Detect which cell encompasses the target text, then output its [x, y] center coordinate. 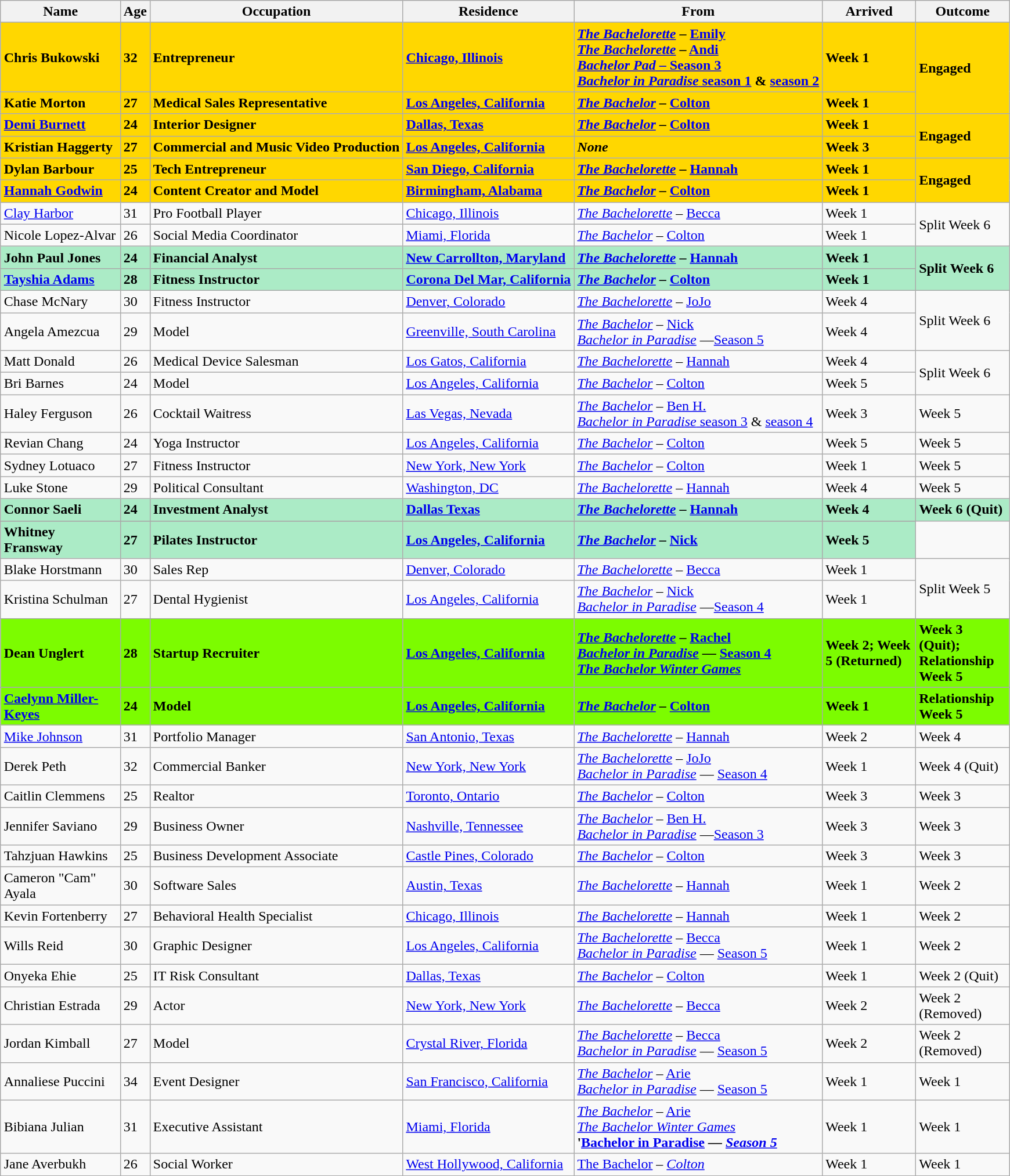
Nashville, Tennessee [489, 825]
Kristian Haggerty [60, 147]
Financial Analyst [276, 257]
Business Owner [276, 825]
Name [60, 12]
Connor Saeli [60, 510]
Tahzjuan Hawkins [60, 856]
Christian Estrada [60, 1005]
The Bachelor – NickBachelor in Paradise —Season 4 [698, 599]
Demi Burnett [60, 125]
San Antonio, Texas [489, 736]
Event Designer [276, 1081]
Nicole Lopez-Alvar [60, 235]
Pilates Instructor [276, 540]
34 [135, 1081]
Bri Barnes [60, 384]
Austin, Texas [489, 886]
Las Vegas, Nevada [489, 413]
Whitney Fransway [60, 540]
The Bachelorette – Rachel Bachelor in Paradise — Season 4The Bachelor Winter Games [698, 652]
Interior Designer [276, 125]
Tech Entrepreneur [276, 169]
Week 6 (Quit) [962, 510]
Graphic Designer [276, 946]
Clay Harbor [60, 213]
Cameron "Cam" Ayala [60, 886]
Startup Recruiter [276, 652]
New Carrollton, Maryland [489, 257]
Outcome [962, 12]
Jordan Kimball [60, 1044]
The Bachelor – NickBachelor in Paradise —Season 5 [698, 331]
Social Worker [276, 1164]
Tayshia Adams [60, 279]
Behavioral Health Specialist [276, 916]
Jane Averbukh [60, 1164]
Revian Chang [60, 443]
John Paul Jones [60, 257]
Split Week 5 [962, 589]
Dylan Barbour [60, 169]
Jennifer Saviano [60, 825]
The Bachelor – Arie Bachelor in Paradise — Season 5 [698, 1081]
Kristina Schulman [60, 599]
Sydney Lotuaco [60, 466]
Occupation [276, 12]
Dean Unglert [60, 652]
Mike Johnson [60, 736]
Dental Hygienist [276, 599]
Software Sales [276, 886]
Onyeka Ehie [60, 976]
The Bachelor – ArieThe Bachelor Winter Games'Bachelor in Paradise — Season 5 [698, 1127]
Residence [489, 12]
Medical Sales Representative [276, 103]
Actor [276, 1005]
Corona Del Mar, California [489, 279]
San Francisco, California [489, 1081]
From [698, 12]
Haley Ferguson [60, 413]
Derek Peth [60, 766]
The Bachelorette – JoJo [698, 301]
Sales Rep [276, 569]
Washington, DC [489, 488]
The Bachelorette – EmilyThe Bachelorette – AndiBachelor Pad – Season 3Bachelor in Paradise season 1 & season 2 [698, 57]
Los Gatos, California [489, 362]
Pro Football Player [276, 213]
Angela Amezcua [60, 331]
Caitlin Clemmens [60, 796]
Hannah Godwin [60, 191]
Business Development Associate [276, 856]
Realtor [276, 796]
Bibiana Julian [60, 1127]
Content Creator and Model [276, 191]
Commercial and Music Video Production [276, 147]
Week 3 (Quit); Relationship Week 5 [962, 652]
The Bachelor – Ben H.Bachelor in Paradise season 3 & season 4 [698, 413]
IT Risk Consultant [276, 976]
Dallas Texas [489, 510]
Executive Assistant [276, 1127]
Toronto, Ontario [489, 796]
Arrived [870, 12]
Portfolio Manager [276, 736]
The Bachelor – Ben H.Bachelor in Paradise —Season 3 [698, 825]
Cocktail Waitress [276, 413]
Caelynn Miller-Keyes [60, 706]
Week 2; Week 5 (Returned) [870, 652]
Relationship Week 5 [962, 706]
Commercial Banker [276, 766]
Chris Bukowski [60, 57]
Castle Pines, Colorado [489, 856]
Social Media Coordinator [276, 235]
Entrepreneur [276, 57]
Political Consultant [276, 488]
Wills Reid [60, 946]
Matt Donald [60, 362]
Yoga Instructor [276, 443]
Annaliese Puccini [60, 1081]
Crystal River, Florida [489, 1044]
Week 4 (Quit) [962, 766]
Chase McNary [60, 301]
None [698, 147]
San Diego, California [489, 169]
Katie Morton [60, 103]
The Bachelorette – JoJo Bachelor in Paradise — Season 4 [698, 766]
Kevin Fortenberry [60, 916]
Blake Horstmann [60, 569]
Luke Stone [60, 488]
Birmingham, Alabama [489, 191]
Week 2 (Quit) [962, 976]
Greenville, South Carolina [489, 331]
Investment Analyst [276, 510]
West Hollywood, California [489, 1164]
The Bachelor – Nick [698, 540]
Medical Device Salesman [276, 362]
Age [135, 12]
